Identify which cell holds the provided text, then report its [x, y] central coordinate. 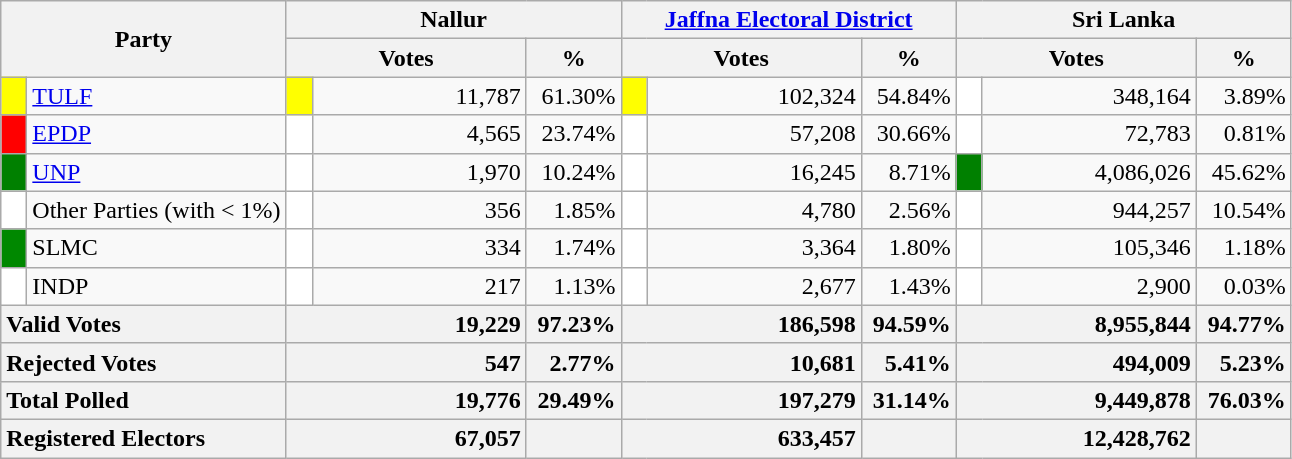
Registered Electors [144, 438]
102,324 [754, 96]
94.77% [1244, 324]
348,164 [1089, 96]
217 [419, 286]
9,449,878 [1076, 400]
23.74% [574, 134]
1.13% [574, 286]
11,787 [419, 96]
547 [406, 362]
54.84% [908, 96]
1.18% [1244, 248]
Rejected Votes [144, 362]
8,955,844 [1076, 324]
334 [419, 248]
2.56% [908, 210]
186,598 [741, 324]
1.85% [574, 210]
4,780 [754, 210]
19,229 [406, 324]
10,681 [741, 362]
356 [419, 210]
633,457 [741, 438]
Sri Lanka [1124, 20]
Other Parties (with < 1%) [156, 210]
1.74% [574, 248]
19,776 [406, 400]
67,057 [406, 438]
12,428,762 [1076, 438]
0.81% [1244, 134]
3,364 [754, 248]
8.71% [908, 172]
72,783 [1089, 134]
1,970 [419, 172]
944,257 [1089, 210]
Party [144, 39]
0.03% [1244, 286]
TULF [156, 96]
105,346 [1089, 248]
97.23% [574, 324]
45.62% [1244, 172]
Total Polled [144, 400]
94.59% [908, 324]
5.23% [1244, 362]
EPDP [156, 134]
10.54% [1244, 210]
2,677 [754, 286]
76.03% [1244, 400]
197,279 [741, 400]
UNP [156, 172]
5.41% [908, 362]
61.30% [574, 96]
Jaffna Electoral District [788, 20]
2.77% [574, 362]
1.80% [908, 248]
Valid Votes [144, 324]
INDP [156, 286]
3.89% [1244, 96]
16,245 [754, 172]
4,086,026 [1089, 172]
30.66% [908, 134]
SLMC [156, 248]
Nallur [454, 20]
31.14% [908, 400]
10.24% [574, 172]
1.43% [908, 286]
2,900 [1089, 286]
4,565 [419, 134]
57,208 [754, 134]
29.49% [574, 400]
494,009 [1076, 362]
